Search for the cell housing the specified text and yield its [X, Y] center coordinate. 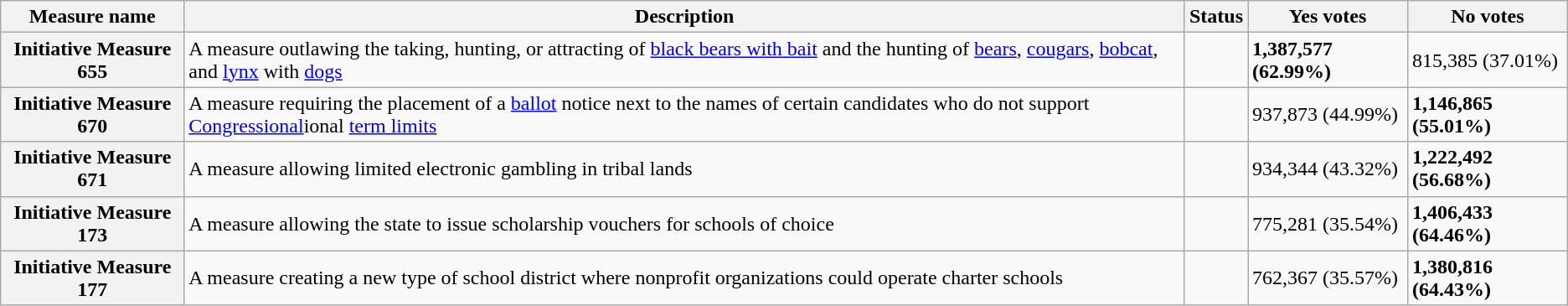
1,222,492 (56.68%) [1488, 169]
1,387,577 (62.99%) [1328, 60]
1,380,816 (64.43%) [1488, 278]
Initiative Measure 173 [92, 223]
762,367 (35.57%) [1328, 278]
1,146,865 (55.01%) [1488, 114]
No votes [1488, 17]
Status [1216, 17]
Initiative Measure 177 [92, 278]
Initiative Measure 671 [92, 169]
Description [685, 17]
937,873 (44.99%) [1328, 114]
Measure name [92, 17]
1,406,433 (64.46%) [1488, 223]
A measure requiring the placement of a ballot notice next to the names of certain candidates who do not support Congressionalional term limits [685, 114]
Yes votes [1328, 17]
A measure creating a new type of school district where nonprofit organizations could operate charter schools [685, 278]
A measure allowing limited electronic gambling in tribal lands [685, 169]
Initiative Measure 670 [92, 114]
934,344 (43.32%) [1328, 169]
Initiative Measure 655 [92, 60]
A measure allowing the state to issue scholarship vouchers for schools of choice [685, 223]
815,385 (37.01%) [1488, 60]
A measure outlawing the taking, hunting, or attracting of black bears with bait and the hunting of bears, cougars, bobcat, and lynx with dogs [685, 60]
775,281 (35.54%) [1328, 223]
